Return [X, Y] of the center of cell containing provided text 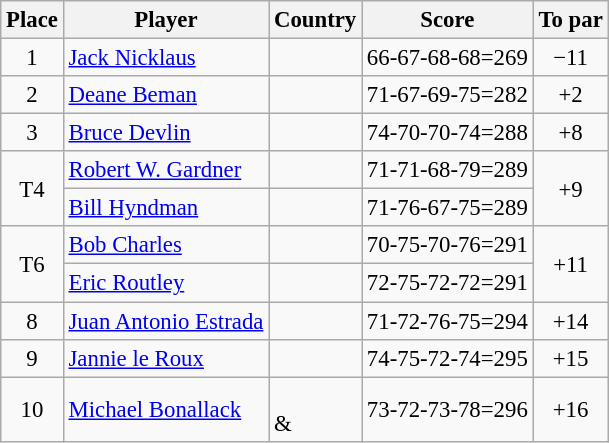
74-70-70-74=288 [448, 133]
+9 [570, 188]
66-67-68-68=269 [448, 58]
10 [32, 410]
71-67-69-75=282 [448, 95]
71-76-67-75=289 [448, 208]
Player [166, 20]
Place [32, 20]
3 [32, 133]
8 [32, 321]
Robert W. Gardner [166, 170]
71-71-68-79=289 [448, 170]
T4 [32, 188]
70-75-70-76=291 [448, 245]
Jack Nicklaus [166, 58]
Score [448, 20]
74-75-72-74=295 [448, 358]
Deane Beman [166, 95]
Bruce Devlin [166, 133]
−11 [570, 58]
Country [316, 20]
+15 [570, 358]
72-75-72-72=291 [448, 283]
Eric Routley [166, 283]
+2 [570, 95]
2 [32, 95]
& [316, 410]
+11 [570, 264]
9 [32, 358]
Michael Bonallack [166, 410]
+8 [570, 133]
Bob Charles [166, 245]
+14 [570, 321]
To par [570, 20]
Bill Hyndman [166, 208]
Jannie le Roux [166, 358]
71-72-76-75=294 [448, 321]
T6 [32, 264]
73-72-73-78=296 [448, 410]
1 [32, 58]
Juan Antonio Estrada [166, 321]
+16 [570, 410]
